Locate the cell with the specified text and output its (x, y) center coordinate. 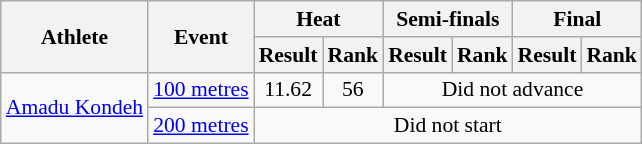
11.62 (288, 90)
Amadu Kondeh (74, 108)
Heat (318, 19)
56 (354, 90)
200 metres (200, 126)
Event (200, 36)
Did not start (448, 126)
Final (578, 19)
Semi-finals (448, 19)
Athlete (74, 36)
Did not advance (512, 90)
100 metres (200, 90)
